From the cell containing the given text, extract its center point as (X, Y) coordinate. 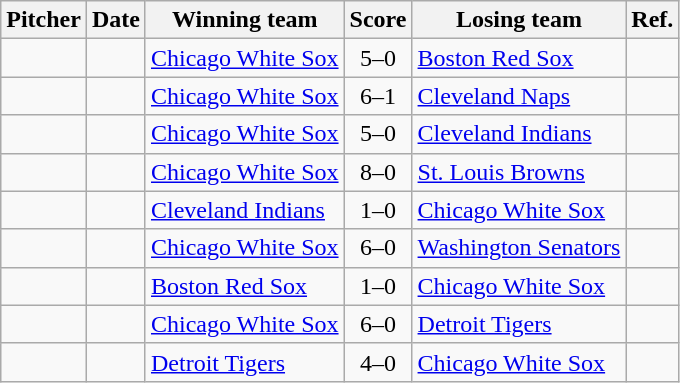
Ref. (652, 20)
Date (116, 20)
Winning team (244, 20)
4–0 (378, 362)
Washington Senators (519, 248)
6–1 (378, 96)
Cleveland Naps (519, 96)
Losing team (519, 20)
8–0 (378, 172)
St. Louis Browns (519, 172)
Pitcher (44, 20)
Score (378, 20)
